Find where the given text appears and provide that cell's center as (X, Y) coordinate. 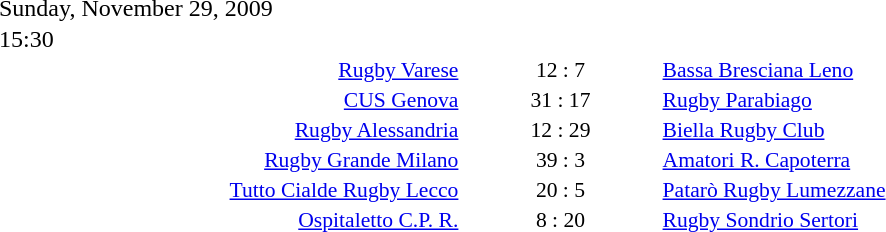
12 : 29 (560, 130)
20 : 5 (560, 190)
31 : 17 (560, 100)
39 : 3 (560, 160)
12 : 7 (560, 70)
